Pinpoint the cell where the given text exists, returning its [X, Y] midpoint coordinate. 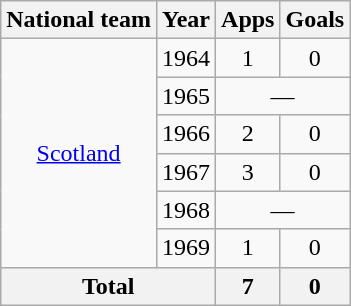
Goals [315, 20]
Total [108, 286]
1964 [186, 58]
1968 [186, 210]
2 [248, 134]
1966 [186, 134]
Scotland [79, 153]
Apps [248, 20]
1969 [186, 248]
National team [79, 20]
1965 [186, 96]
Year [186, 20]
1967 [186, 172]
7 [248, 286]
3 [248, 172]
